Extract the (x, y) coordinate from the center of the cell holding the provided text.  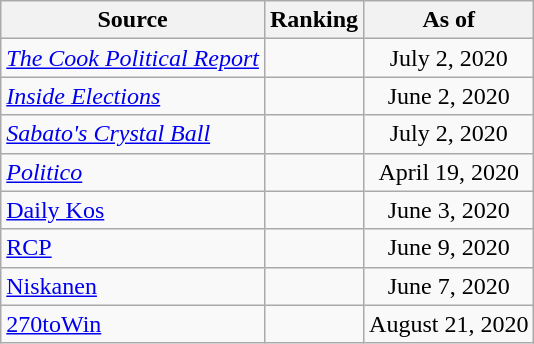
June 9, 2020 (449, 248)
Ranking (314, 20)
Sabato's Crystal Ball (133, 134)
Daily Kos (133, 210)
The Cook Political Report (133, 58)
RCP (133, 248)
Source (133, 20)
April 19, 2020 (449, 172)
Inside Elections (133, 96)
Niskanen (133, 286)
June 2, 2020 (449, 96)
August 21, 2020 (449, 324)
June 3, 2020 (449, 210)
June 7, 2020 (449, 286)
Politico (133, 172)
270toWin (133, 324)
As of (449, 20)
